Determine the (X, Y) coordinate at the center of the cell enclosing the given text.  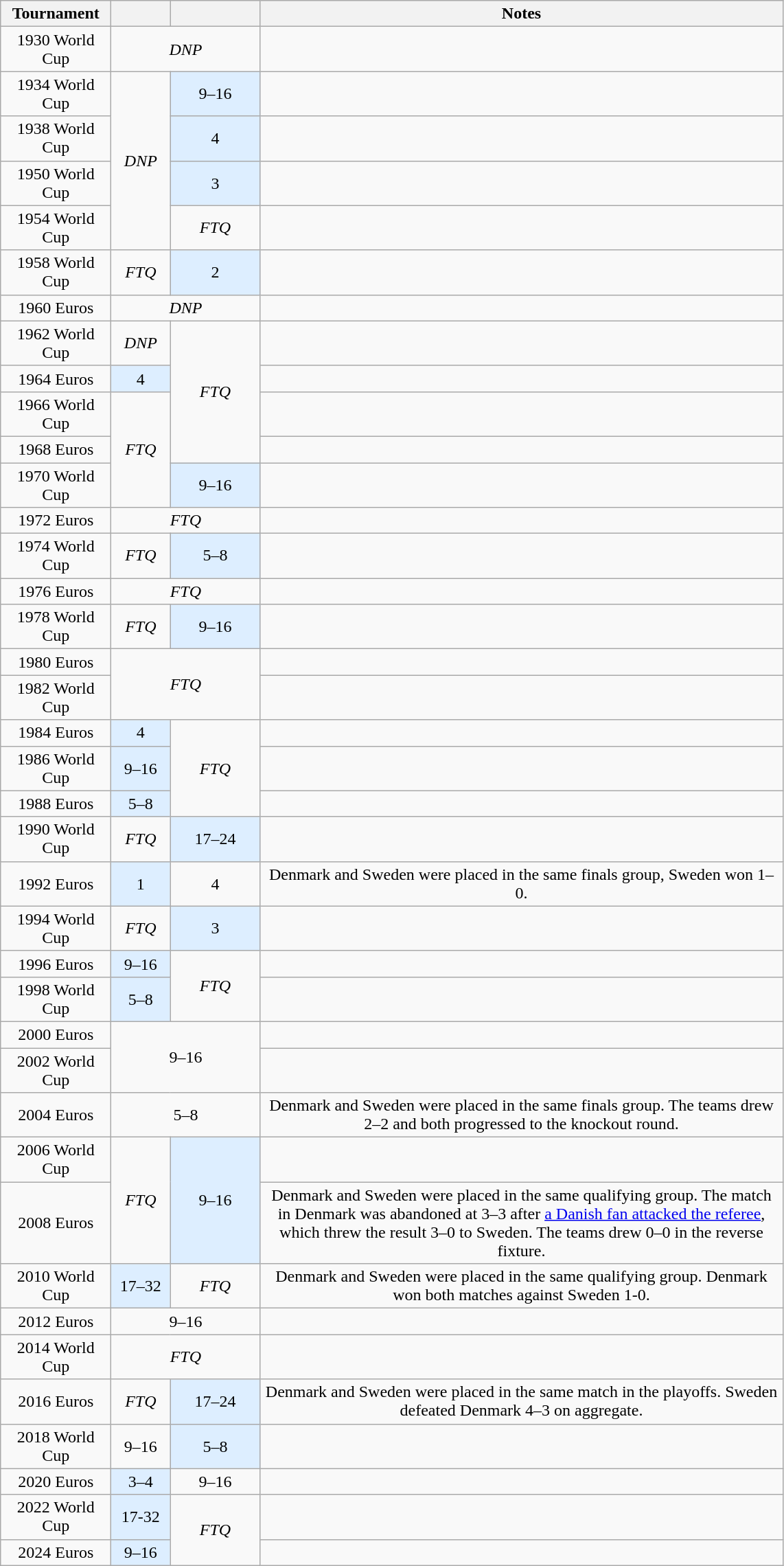
1938 World Cup (56, 139)
2000 Euros (56, 1034)
1966 World Cup (56, 413)
17–32 (141, 1286)
1976 Euros (56, 591)
2008 Euros (56, 1223)
1980 Euros (56, 662)
2004 Euros (56, 1115)
1984 Euros (56, 733)
2022 World Cup (56, 1517)
2024 Euros (56, 1552)
1978 World Cup (56, 626)
17-32 (141, 1517)
Denmark and Sweden were placed in the same finals group, Sweden won 1–0. (522, 883)
2018 World Cup (56, 1446)
1974 World Cup (56, 556)
1934 World Cup (56, 93)
1968 Euros (56, 449)
1960 Euros (56, 308)
1986 World Cup (56, 768)
2016 Euros (56, 1401)
1930 World Cup (56, 49)
1962 World Cup (56, 343)
2 (216, 272)
1970 World Cup (56, 485)
2012 Euros (56, 1321)
Tournament (56, 14)
3–4 (141, 1482)
2020 Euros (56, 1482)
1996 Euros (56, 964)
1972 Euros (56, 521)
Denmark and Sweden were placed in the same qualifying group. Denmark won both matches against Sweden 1-0. (522, 1286)
Notes (522, 14)
1994 World Cup (56, 929)
1964 Euros (56, 378)
2006 World Cup (56, 1159)
1950 World Cup (56, 183)
Denmark and Sweden were placed in the same match in the playoffs. Sweden defeated Denmark 4–3 on aggregate. (522, 1401)
1992 Euros (56, 883)
1998 World Cup (56, 999)
1954 World Cup (56, 228)
2010 World Cup (56, 1286)
2014 World Cup (56, 1357)
1990 World Cup (56, 839)
1 (141, 883)
1982 World Cup (56, 698)
Denmark and Sweden were placed in the same finals group. The teams drew 2–2 and both progressed to the knockout round. (522, 1115)
1988 Euros (56, 804)
2002 World Cup (56, 1070)
1958 World Cup (56, 272)
